Find where the given text appears and provide that cell's center as (X, Y) coordinate. 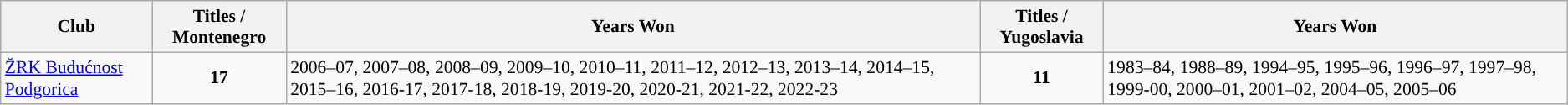
Titles / Montenegro (219, 27)
1983–84, 1988–89, 1994–95, 1995–96, 1996–97, 1997–98, 1999-00, 2000–01, 2001–02, 2004–05, 2005–06 (1335, 77)
ŽRK Budućnost Podgorica (77, 77)
Club (77, 27)
11 (1042, 77)
Titles / Yugoslavia (1042, 27)
17 (219, 77)
